Return [X, Y] of the center of cell containing provided text 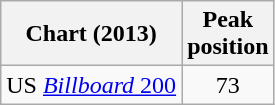
US Billboard 200 [92, 85]
Peakposition [228, 34]
Chart (2013) [92, 34]
73 [228, 85]
